Pinpoint the cell where the given text exists, returning its (x, y) midpoint coordinate. 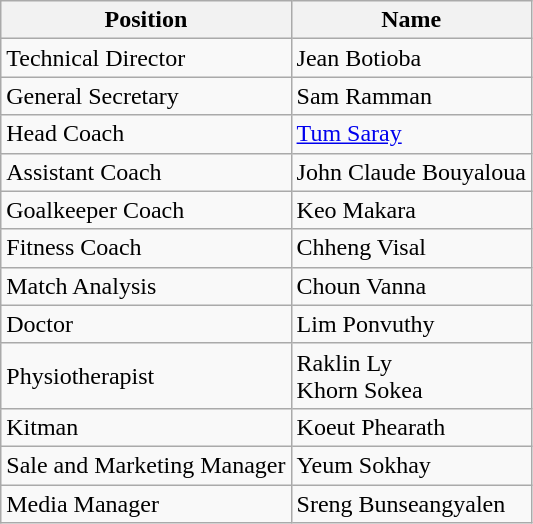
John Claude Bouyaloua (411, 172)
Position (146, 20)
Assistant Coach (146, 172)
General Secretary (146, 96)
Doctor (146, 324)
Yeum Sokhay (411, 465)
Goalkeeper Coach (146, 210)
Tum Saray (411, 134)
Jean Botioba (411, 58)
Fitness Coach (146, 248)
Sale and Marketing Manager (146, 465)
Kitman (146, 427)
Physiotherapist (146, 376)
Head Coach (146, 134)
Match Analysis (146, 286)
Media Manager (146, 503)
Chheng Visal (411, 248)
Raklin Ly Khorn Sokea (411, 376)
Keo Makara (411, 210)
Koeut Phearath (411, 427)
Sreng Bunseangyalen (411, 503)
Technical Director (146, 58)
Lim Ponvuthy (411, 324)
Choun Vanna (411, 286)
Name (411, 20)
Sam Ramman (411, 96)
